For the text-containing cell, return its midpoint in [x, y] coordinate format. 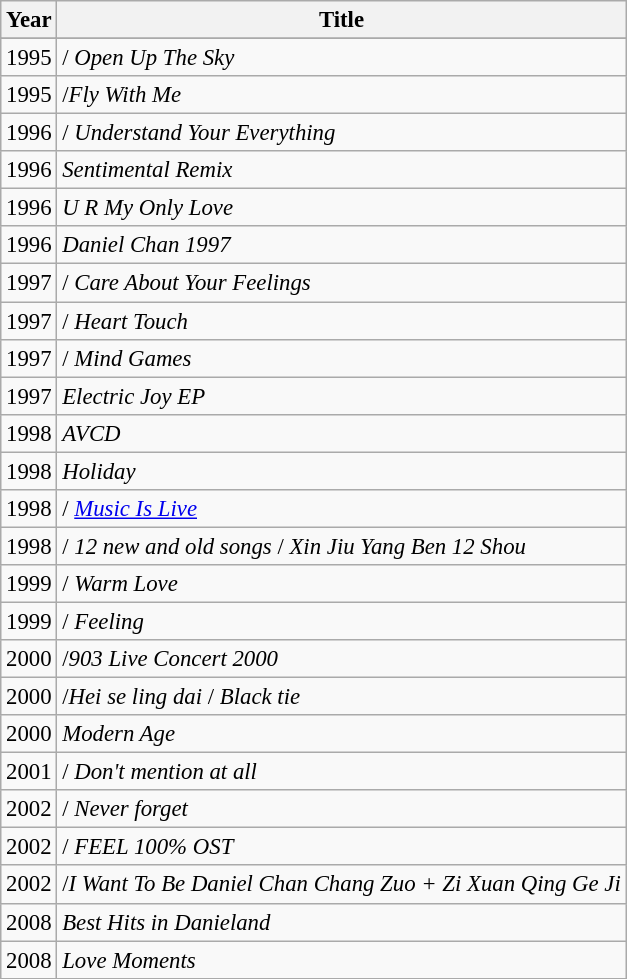
/ Never forget [342, 809]
AVCD [342, 433]
/ Care About Your Feelings [342, 283]
Sentimental Remix [342, 170]
Title [342, 20]
Daniel Chan 1997 [342, 245]
/ Heart Touch [342, 321]
/903 Live Concert 2000 [342, 659]
/Hei se ling dai / Black tie [342, 697]
Best Hits in Danieland [342, 922]
/ FEEL 100% OST [342, 847]
/ Mind Games [342, 358]
/ Understand Your Everything [342, 133]
2001 [29, 772]
/ Open Up The Sky [342, 58]
Modern Age [342, 734]
/Fly With Me [342, 95]
/ Warm Love [342, 584]
/I Want To Be Daniel Chan Chang Zuo + Zi Xuan Qing Ge Ji [342, 885]
Electric Joy EP [342, 396]
/ Feeling [342, 621]
/ 12 new and old songs / Xin Jiu Yang Ben 12 Shou [342, 546]
U R My Only Love [342, 208]
Year [29, 20]
/ Don't mention at all [342, 772]
Holiday [342, 471]
Love Moments [342, 960]
/ Music Is Live [342, 509]
